Scan for the cell matching the given text and deliver its [X, Y] coordinate at center. 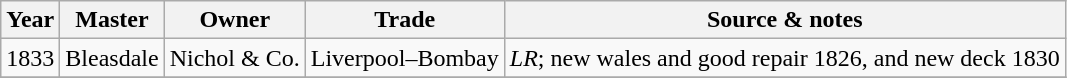
LR; new wales and good repair 1826, and new deck 1830 [784, 58]
1833 [30, 58]
Bleasdale [112, 58]
Owner [234, 20]
Liverpool–Bombay [404, 58]
Nichol & Co. [234, 58]
Year [30, 20]
Master [112, 20]
Trade [404, 20]
Source & notes [784, 20]
